Detect which cell encompasses the target text, then output its (X, Y) center coordinate. 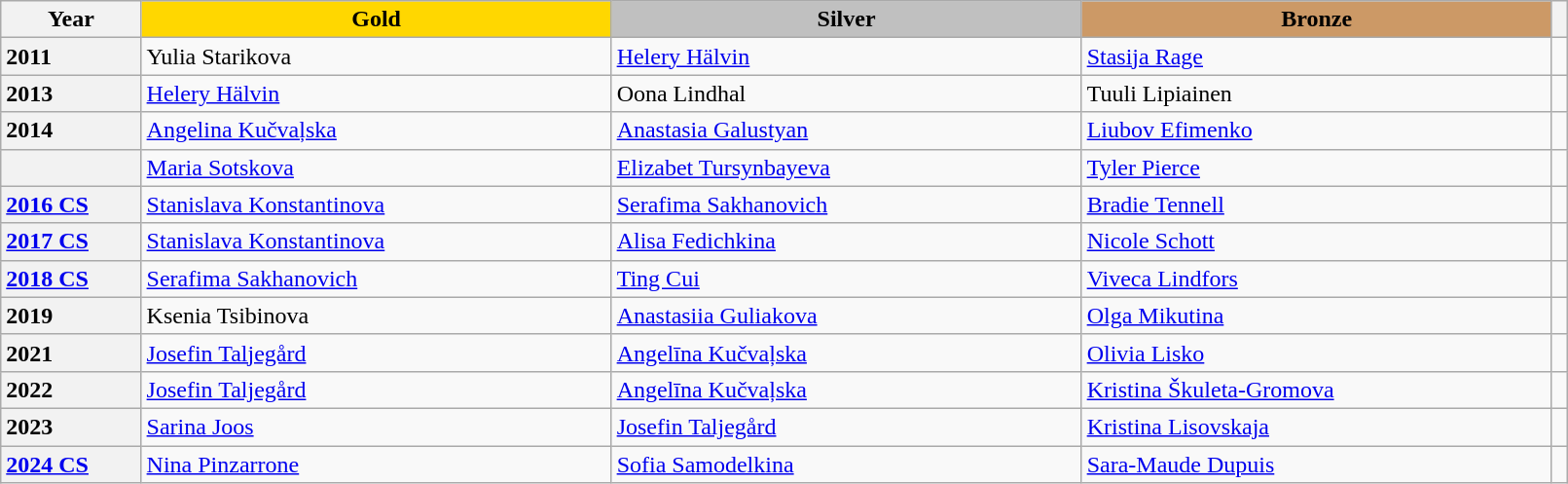
Yulia Starikova (376, 56)
Bronze (1316, 19)
Maria Sotskova (376, 168)
2014 (71, 130)
Stasija Rage (1316, 56)
Ksenia Tsibinova (376, 316)
Anastasiia Guliakova (847, 316)
Bradie Tennell (1316, 205)
2018 CS (71, 279)
Ting Cui (847, 279)
Gold (376, 19)
2021 (71, 353)
Alisa Fedichkina (847, 242)
Nina Pinzarrone (376, 465)
2011 (71, 56)
2023 (71, 427)
Elizabet Tursynbayeva (847, 168)
Anastasia Galustyan (847, 130)
Nicole Schott (1316, 242)
Silver (847, 19)
2019 (71, 316)
Kristina Lisovskaja (1316, 427)
Angelina Kučvaļska (376, 130)
Oona Lindhal (847, 93)
Olivia Lisko (1316, 353)
Viveca Lindfors (1316, 279)
Sarina Joos (376, 427)
Tyler Pierce (1316, 168)
Olga Mikutina (1316, 316)
Sara-Maude Dupuis (1316, 465)
2013 (71, 93)
2016 CS (71, 205)
Liubov Efimenko (1316, 130)
2024 CS (71, 465)
Year (71, 19)
2022 (71, 390)
Sofia Samodelkina (847, 465)
2017 CS (71, 242)
Kristina Škuleta-Gromova (1316, 390)
Tuuli Lipiainen (1316, 93)
